Capture the cell that displays the provided text and extract its (X, Y) central coordinate. 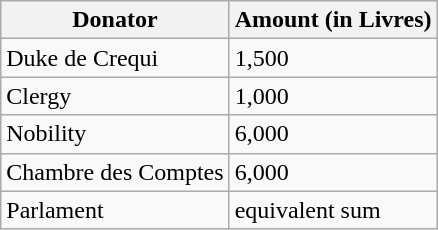
1,500 (333, 58)
Clergy (115, 96)
Chambre des Comptes (115, 172)
Nobility (115, 134)
Duke de Crequi (115, 58)
1,000 (333, 96)
Amount (in Livres) (333, 20)
Parlament (115, 210)
equivalent sum (333, 210)
Donator (115, 20)
